Extract the (x, y) coordinate from the center of the cell holding the provided text.  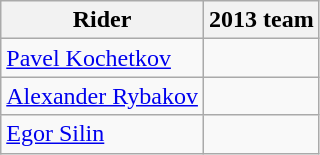
Egor Silin (102, 134)
Alexander Rybakov (102, 96)
Pavel Kochetkov (102, 58)
2013 team (261, 20)
Rider (102, 20)
